For the text-containing cell, return its midpoint in (X, Y) coordinate format. 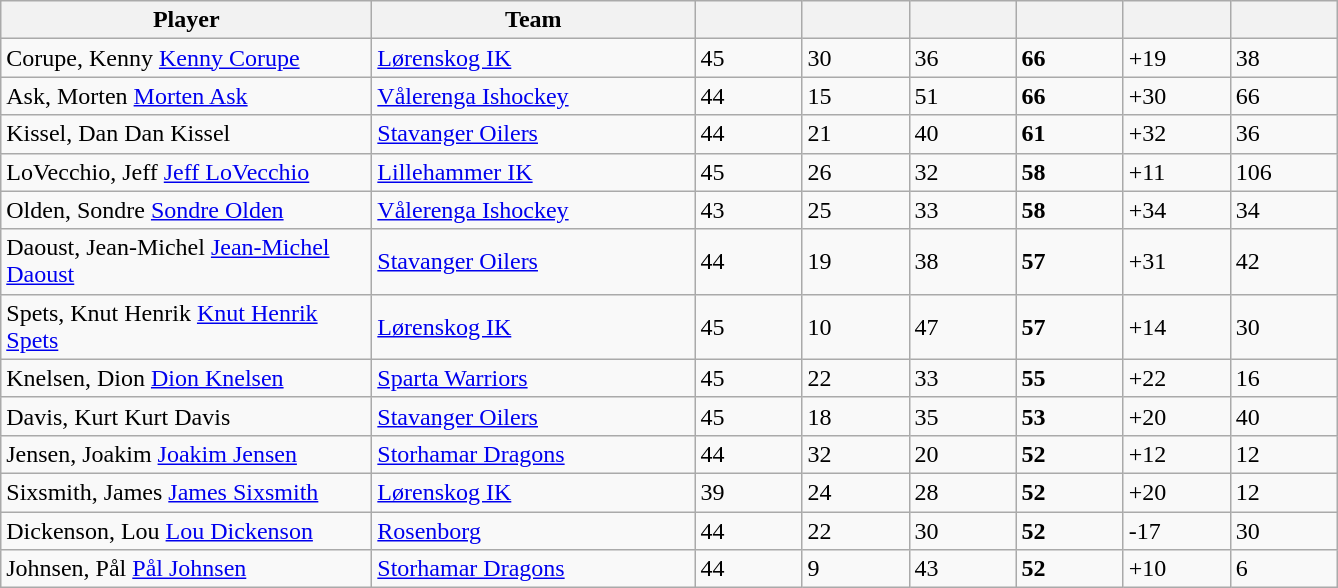
6 (1284, 569)
10 (856, 326)
+31 (1176, 262)
35 (962, 416)
Dickenson, Lou Lou Dickenson (186, 531)
61 (1070, 134)
18 (856, 416)
Lillehammer IK (534, 172)
Daoust, Jean-Michel Jean-Michel Daoust (186, 262)
+12 (1176, 454)
Kissel, Dan Dan Kissel (186, 134)
55 (1070, 378)
15 (856, 96)
Johnsen, Pål Pål Johnsen (186, 569)
Jensen, Joakim Joakim Jensen (186, 454)
24 (856, 492)
Spets, Knut Henrik Knut Henrik Spets (186, 326)
Sixsmith, James James Sixsmith (186, 492)
Player (186, 20)
+30 (1176, 96)
Ask, Morten Morten Ask (186, 96)
34 (1284, 210)
106 (1284, 172)
19 (856, 262)
28 (962, 492)
42 (1284, 262)
Rosenborg (534, 531)
Olden, Sondre Sondre Olden (186, 210)
-17 (1176, 531)
Team (534, 20)
+32 (1176, 134)
53 (1070, 416)
20 (962, 454)
Davis, Kurt Kurt Davis (186, 416)
+10 (1176, 569)
25 (856, 210)
Corupe, Kenny Kenny Corupe (186, 58)
47 (962, 326)
+22 (1176, 378)
26 (856, 172)
21 (856, 134)
9 (856, 569)
+34 (1176, 210)
+14 (1176, 326)
16 (1284, 378)
51 (962, 96)
Sparta Warriors (534, 378)
Knelsen, Dion Dion Knelsen (186, 378)
+19 (1176, 58)
39 (748, 492)
+11 (1176, 172)
LoVecchio, Jeff Jeff LoVecchio (186, 172)
